Output the (X, Y) coordinate of the center of the cell containing the given text.  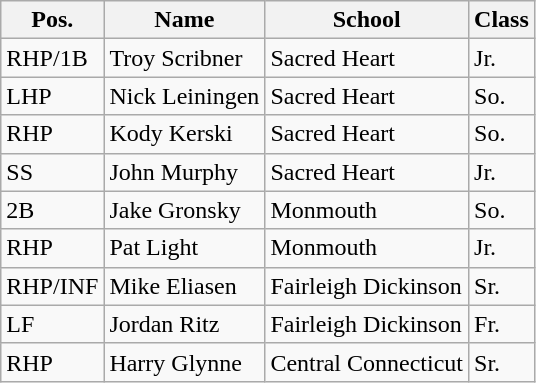
Troy Scribner (184, 58)
Nick Leiningen (184, 96)
Mike Eliasen (184, 286)
SS (52, 172)
Fr. (502, 324)
RHP/1B (52, 58)
Kody Kerski (184, 134)
2B (52, 210)
LHP (52, 96)
School (367, 20)
Harry Glynne (184, 362)
LF (52, 324)
Pos. (52, 20)
Jake Gronsky (184, 210)
Name (184, 20)
Class (502, 20)
Central Connecticut (367, 362)
John Murphy (184, 172)
RHP/INF (52, 286)
Jordan Ritz (184, 324)
Pat Light (184, 248)
